Return [X, Y] of the center of cell containing provided text 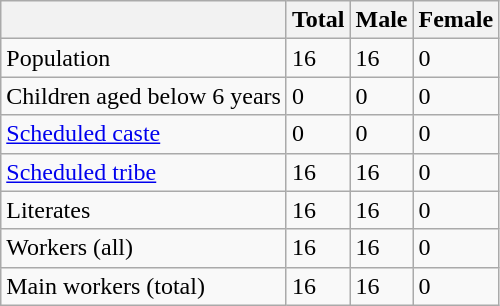
Literates [144, 210]
Male [382, 20]
Children aged below 6 years [144, 96]
Workers (all) [144, 248]
Main workers (total) [144, 286]
Total [318, 20]
Scheduled tribe [144, 172]
Population [144, 58]
Scheduled caste [144, 134]
Female [456, 20]
